Return (x, y) of the center of cell containing provided text 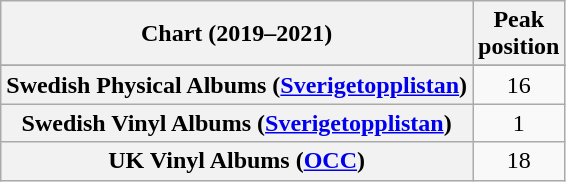
Peakposition (519, 34)
18 (519, 161)
Swedish Physical Albums (Sverigetopplistan) (237, 85)
1 (519, 123)
Chart (2019–2021) (237, 34)
Swedish Vinyl Albums (Sverigetopplistan) (237, 123)
16 (519, 85)
UK Vinyl Albums (OCC) (237, 161)
